Determine the [x, y] coordinate at the center of the cell enclosing the given text.  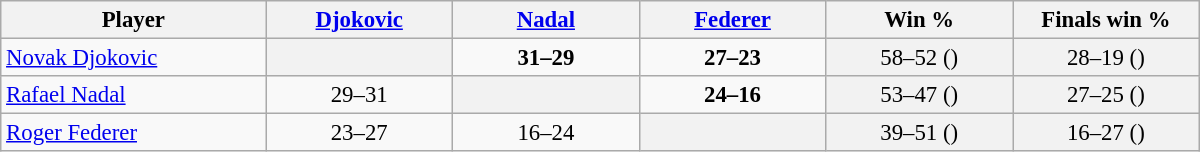
Federer [732, 20]
28–19 () [1106, 58]
53–47 () [920, 95]
31–29 [546, 58]
58–52 () [920, 58]
Nadal [546, 20]
16–27 () [1106, 133]
Player [134, 20]
16–24 [546, 133]
Win % [920, 20]
29–31 [360, 95]
Djokovic [360, 20]
Roger Federer [134, 133]
39–51 () [920, 133]
Rafael Nadal [134, 95]
27–23 [732, 58]
24–16 [732, 95]
27–25 () [1106, 95]
Finals win % [1106, 20]
23–27 [360, 133]
Novak Djokovic [134, 58]
